Return the [x, y] coordinate for the center point of the cell that contains the specified text.  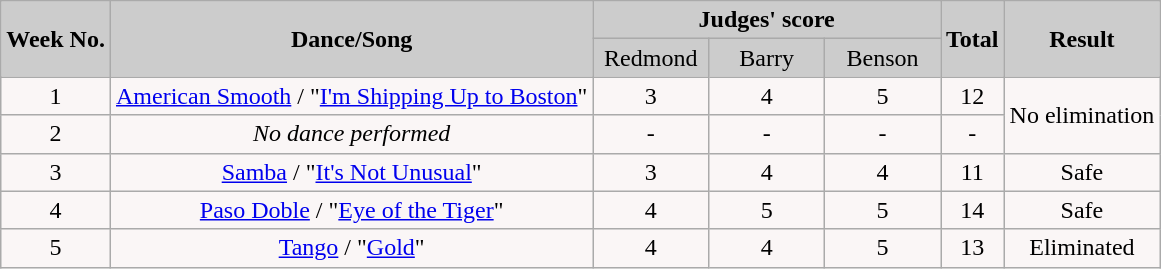
Judges' score [767, 20]
Tango / "Gold" [351, 248]
Paso Doble / "Eye of the Tiger" [351, 210]
Benson [883, 58]
No elimination [1082, 115]
No dance performed [351, 134]
Result [1082, 39]
1 [56, 96]
2 [56, 134]
Redmond [651, 58]
12 [973, 96]
11 [973, 172]
Total [973, 39]
Eliminated [1082, 248]
Week No. [56, 39]
Dance/Song [351, 39]
American Smooth / "I'm Shipping Up to Boston" [351, 96]
Barry [767, 58]
13 [973, 248]
Samba / "It's Not Unusual" [351, 172]
14 [973, 210]
